Output the [X, Y] coordinate of the center of the cell containing the given text.  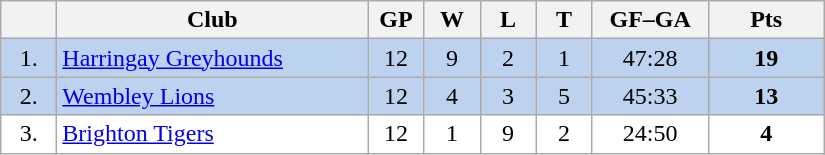
45:33 [650, 96]
Wembley Lions [212, 96]
Harringay Greyhounds [212, 58]
W [452, 20]
1. [29, 58]
L [508, 20]
19 [766, 58]
47:28 [650, 58]
Club [212, 20]
T [564, 20]
Pts [766, 20]
Brighton Tigers [212, 134]
13 [766, 96]
GP [396, 20]
2. [29, 96]
5 [564, 96]
3 [508, 96]
24:50 [650, 134]
3. [29, 134]
GF–GA [650, 20]
